Pinpoint the cell where the given text exists, returning its (X, Y) midpoint coordinate. 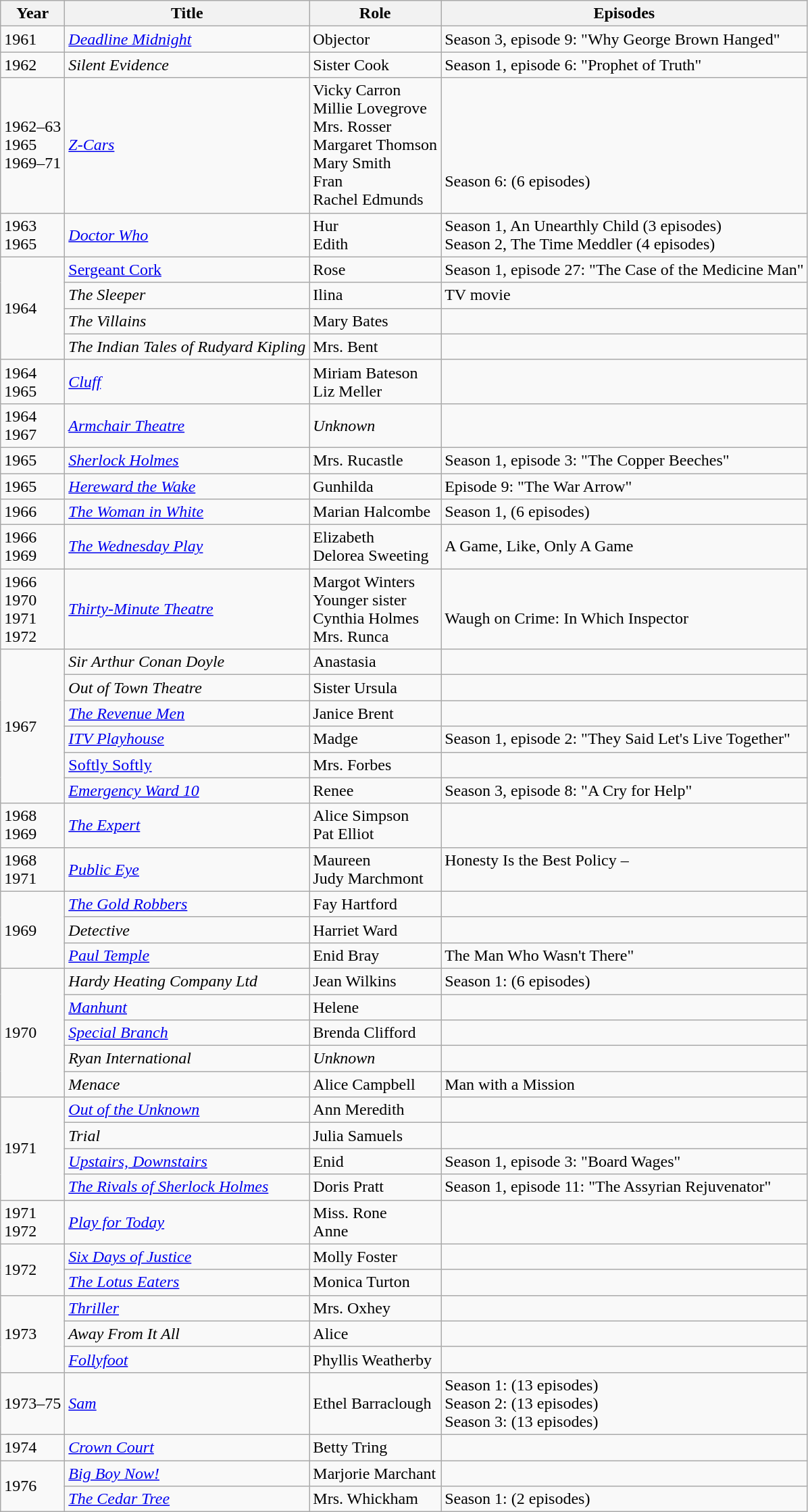
Sister Ursula (376, 688)
Ryan International (187, 1059)
HurEdith (376, 235)
Trial (187, 1136)
1967 (32, 726)
Alice Campbell (376, 1084)
Objector (376, 39)
1974 (32, 1447)
1962 (32, 65)
1962–6319651969–71 (32, 145)
Season 1, episode 27: "The Case of the Medicine Man" (624, 270)
Menace (187, 1084)
Madge (376, 739)
Julia Samuels (376, 1136)
Armchair Theatre (187, 426)
The Sleeper (187, 295)
Episodes (624, 14)
Season 1, episode 11: "The Assyrian Rejuvenator" (624, 1187)
Out of the Unknown (187, 1110)
Enid (376, 1161)
Silent Evidence (187, 65)
Marjorie Marchant (376, 1473)
Emergency Ward 10 (187, 790)
Miriam BatesonLiz Meller (376, 381)
The Rivals of Sherlock Holmes (187, 1187)
19661969 (32, 547)
Ilina (376, 295)
Mrs. Oxhey (376, 1308)
Ann Meredith (376, 1110)
Season 6: (6 episodes) (624, 145)
Alice (376, 1334)
1969 (32, 930)
19681969 (32, 826)
Doctor Who (187, 235)
The Cedar Tree (187, 1499)
Doris Pratt (376, 1187)
Ethel Barraclough (376, 1403)
Vicky CarronMillie LovegroveMrs. RosserMargaret ThomsonMary SmithFranRachel Edmunds (376, 145)
Season 1, An Unearthly Child (3 episodes)Season 2, The Time Meddler (4 episodes) (624, 235)
Jean Wilkins (376, 981)
19711972 (32, 1221)
1966197019711972 (32, 609)
Season 1, (6 episodes) (624, 512)
Season 1: (13 episodes)Season 2: (13 episodes)Season 3: (13 episodes) (624, 1403)
1973–75 (32, 1403)
Betty Tring (376, 1447)
19641965 (32, 381)
Role (376, 14)
Season 1: (2 episodes) (624, 1499)
Public Eye (187, 869)
Sister Cook (376, 65)
Thirty-Minute Theatre (187, 609)
Janice Brent (376, 713)
Z-Cars (187, 145)
Upstairs, Downstairs (187, 1161)
1976 (32, 1486)
Mrs. Bent (376, 347)
Follyfoot (187, 1359)
Season 1, episode 3: "The Copper Beeches" (624, 460)
Hardy Heating Company Ltd (187, 981)
Anastasia (376, 662)
1964 (32, 308)
19641967 (32, 426)
1961 (32, 39)
Miss. RoneAnne (376, 1221)
MaureenJudy Marchmont (376, 869)
The Lotus Eaters (187, 1282)
Hereward the Wake (187, 486)
Mrs. Forbes (376, 765)
Mrs. Whickham (376, 1499)
1966 (32, 512)
The Villains (187, 321)
19681971 (32, 869)
Gunhilda (376, 486)
1973 (32, 1334)
TV movie (624, 295)
Away From It All (187, 1334)
Manhunt (187, 1007)
Play for Today (187, 1221)
The Expert (187, 826)
Year (32, 14)
Enid Bray (376, 955)
The Man Who Wasn't There" (624, 955)
Season 3, episode 8: "A Cry for Help" (624, 790)
Paul Temple (187, 955)
Episode 9: "The War Arrow" (624, 486)
Sir Arthur Conan Doyle (187, 662)
Season 1, episode 2: "They Said Let's Live Together" (624, 739)
ITV Playhouse (187, 739)
Man with a Mission (624, 1084)
Six Days of Justice (187, 1257)
Title (187, 14)
Deadline Midnight (187, 39)
Sherlock Holmes (187, 460)
Monica Turton (376, 1282)
The Indian Tales of Rudyard Kipling (187, 347)
Crown Court (187, 1447)
Sam (187, 1403)
The Wednesday Play (187, 547)
Harriet Ward (376, 930)
Alice SimpsonPat Elliot (376, 826)
Honesty Is the Best Policy – (624, 869)
Helene (376, 1007)
Marian Halcombe (376, 512)
Sergeant Cork (187, 270)
Phyllis Weatherby (376, 1359)
Waugh on Crime: In Which Inspector (624, 609)
1971 (32, 1149)
A Game, Like, Only A Game (624, 547)
Margot WintersYounger sisterCynthia HolmesMrs. Runca (376, 609)
Fay Hartford (376, 904)
Season 1, episode 6: "Prophet of Truth" (624, 65)
The Revenue Men (187, 713)
Season 1: (6 episodes) (624, 981)
The Gold Robbers (187, 904)
1972 (32, 1269)
Mrs. Rucastle (376, 460)
Detective (187, 930)
Season 3, episode 9: "Why George Brown Hanged" (624, 39)
Thriller (187, 1308)
Season 1, episode 3: "Board Wages" (624, 1161)
Big Boy Now! (187, 1473)
Renee (376, 790)
Molly Foster (376, 1257)
ElizabethDelorea Sweeting (376, 547)
Softly Softly (187, 765)
1970 (32, 1032)
Cluff (187, 381)
Mary Bates (376, 321)
Special Branch (187, 1033)
19631965 (32, 235)
Rose (376, 270)
The Woman in White (187, 512)
Out of Town Theatre (187, 688)
Brenda Clifford (376, 1033)
